For the text-containing cell, return its midpoint in (x, y) coordinate format. 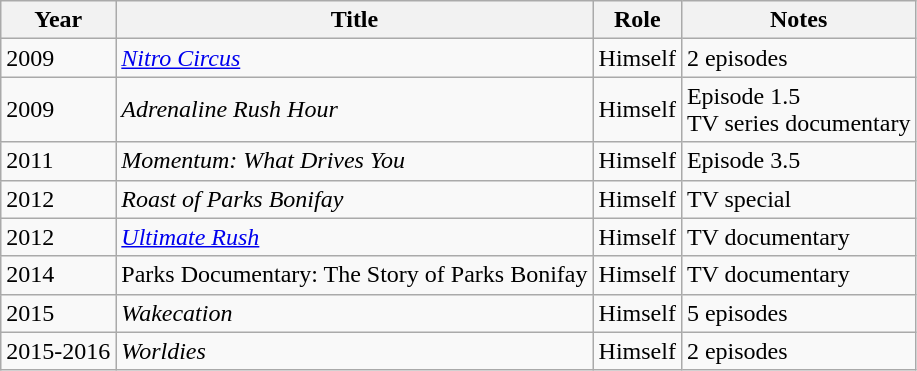
Role (637, 20)
5 episodes (798, 313)
Episode 1.5TV series documentary (798, 110)
Title (354, 20)
2015-2016 (58, 351)
Parks Documentary: The Story of Parks Bonifay (354, 275)
Notes (798, 20)
Momentum: What Drives You (354, 161)
TV special (798, 199)
Nitro Circus (354, 58)
2014 (58, 275)
Worldies (354, 351)
Adrenaline Rush Hour (354, 110)
Ultimate Rush (354, 237)
Year (58, 20)
Wakecation (354, 313)
Episode 3.5 (798, 161)
2011 (58, 161)
Roast of Parks Bonifay (354, 199)
2015 (58, 313)
